Provide the [X, Y] coordinate of the cell's center where the given text is located.  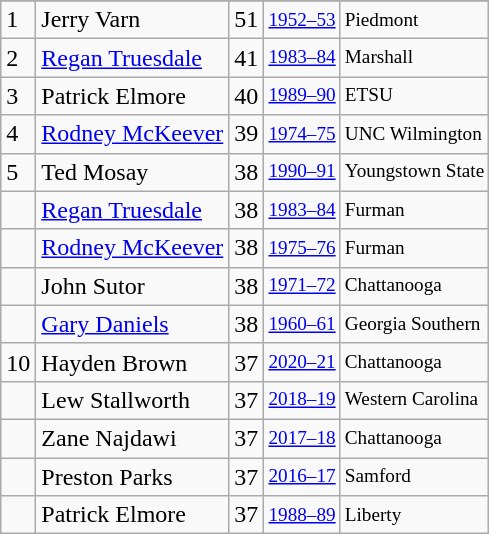
1974–75 [302, 134]
1975–76 [302, 248]
ETSU [414, 96]
1971–72 [302, 286]
1952–53 [302, 20]
Piedmont [414, 20]
2017–18 [302, 438]
2016–17 [302, 477]
2 [18, 58]
1960–61 [302, 324]
Georgia Southern [414, 324]
2018–19 [302, 400]
2020–21 [302, 362]
4 [18, 134]
Preston Parks [132, 477]
3 [18, 96]
Samford [414, 477]
UNC Wilmington [414, 134]
40 [246, 96]
Ted Mosay [132, 172]
10 [18, 362]
Gary Daniels [132, 324]
39 [246, 134]
Liberty [414, 515]
Marshall [414, 58]
1990–91 [302, 172]
John Sutor [132, 286]
1988–89 [302, 515]
41 [246, 58]
1989–90 [302, 96]
Lew Stallworth [132, 400]
Hayden Brown [132, 362]
1 [18, 20]
5 [18, 172]
Western Carolina [414, 400]
Jerry Varn [132, 20]
Zane Najdawi [132, 438]
Youngstown State [414, 172]
51 [246, 20]
